Determine the [X, Y] coordinate at the center of the cell enclosing the given text.  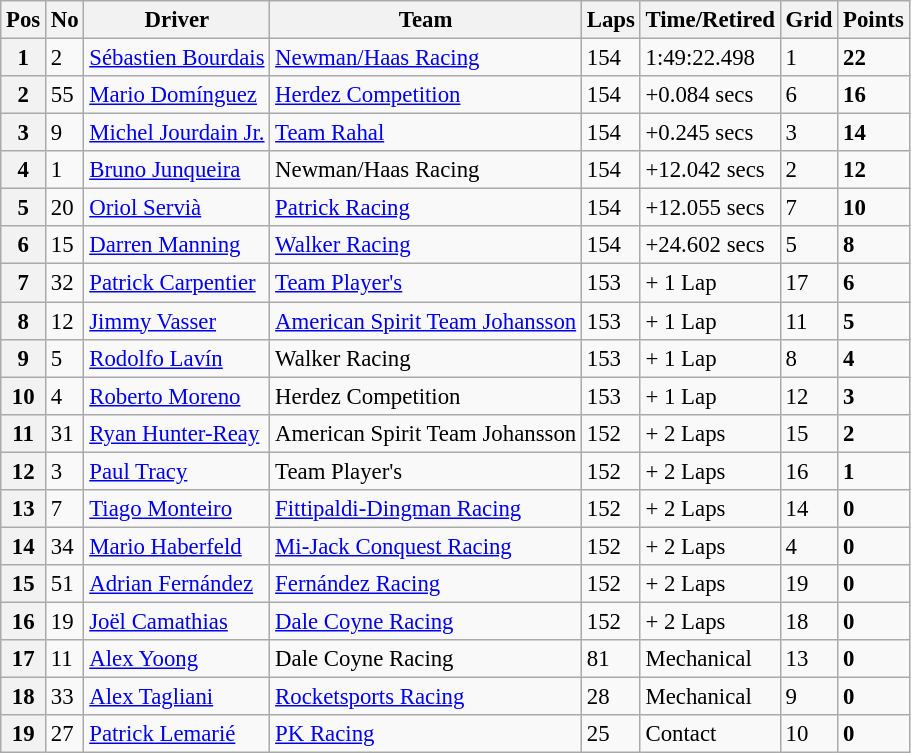
32 [65, 283]
Grid [808, 20]
Michel Jourdain Jr. [177, 133]
PK Racing [426, 734]
20 [65, 208]
81 [610, 659]
Pos [24, 20]
Fittipaldi-Dingman Racing [426, 509]
+0.084 secs [710, 95]
25 [610, 734]
Tiago Monteiro [177, 509]
Team [426, 20]
Mario Haberfeld [177, 546]
Sébastien Bourdais [177, 58]
Mi-Jack Conquest Racing [426, 546]
Adrian Fernández [177, 584]
Fernández Racing [426, 584]
Joël Camathias [177, 621]
Darren Manning [177, 245]
Rocketsports Racing [426, 697]
51 [65, 584]
Alex Tagliani [177, 697]
Contact [710, 734]
Roberto Moreno [177, 396]
Paul Tracy [177, 471]
Points [874, 20]
Mario Domínguez [177, 95]
34 [65, 546]
Bruno Junqueira [177, 170]
+0.245 secs [710, 133]
Oriol Servià [177, 208]
Ryan Hunter-Reay [177, 433]
Team Rahal [426, 133]
+24.602 secs [710, 245]
22 [874, 58]
No [65, 20]
1:49:22.498 [710, 58]
Time/Retired [710, 20]
55 [65, 95]
27 [65, 734]
31 [65, 433]
33 [65, 697]
28 [610, 697]
Patrick Lemarié [177, 734]
Patrick Carpentier [177, 283]
Alex Yoong [177, 659]
+12.042 secs [710, 170]
Laps [610, 20]
+12.055 secs [710, 208]
Driver [177, 20]
Patrick Racing [426, 208]
Rodolfo Lavín [177, 358]
Jimmy Vasser [177, 321]
